Return [X, Y] of the center of cell containing provided text 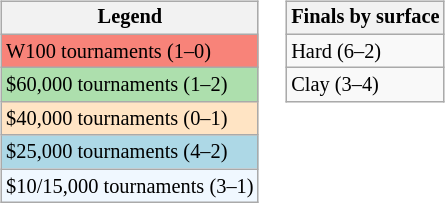
Legend [130, 18]
Clay (3–4) [365, 85]
W100 tournaments (1–0) [130, 51]
Hard (6–2) [365, 51]
$25,000 tournaments (4–2) [130, 152]
$40,000 tournaments (0–1) [130, 119]
$10/15,000 tournaments (3–1) [130, 186]
$60,000 tournaments (1–2) [130, 85]
Finals by surface [365, 18]
